Capture the cell that displays the provided text and extract its (x, y) central coordinate. 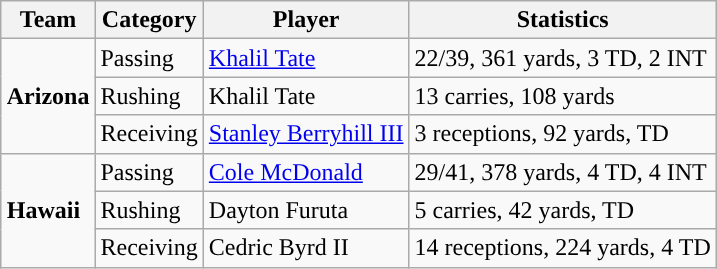
5 carries, 42 yards, TD (562, 210)
22/39, 361 yards, 3 TD, 2 INT (562, 58)
Dayton Furuta (306, 210)
Player (306, 20)
Cole McDonald (306, 172)
Stanley Berryhill III (306, 134)
3 receptions, 92 yards, TD (562, 134)
13 carries, 108 yards (562, 96)
Team (48, 20)
29/41, 378 yards, 4 TD, 4 INT (562, 172)
Cedric Byrd II (306, 248)
14 receptions, 224 yards, 4 TD (562, 248)
Category (149, 20)
Statistics (562, 20)
Hawaii (48, 210)
Arizona (48, 96)
